Extract the (x, y) coordinate from the center of the cell holding the provided text.  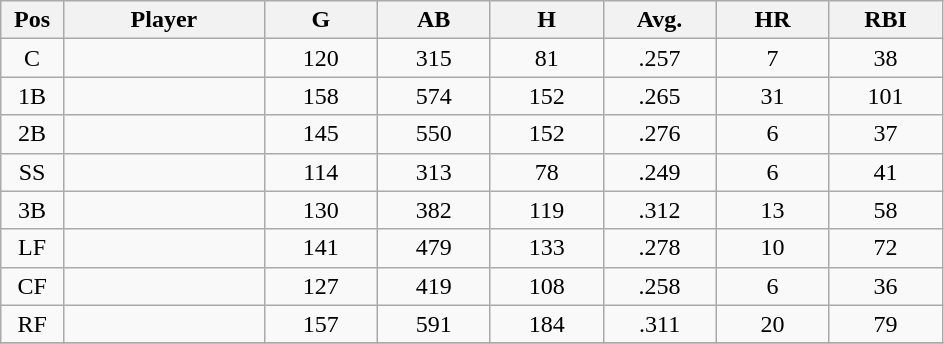
CF (32, 286)
574 (434, 96)
Avg. (660, 20)
LF (32, 248)
.258 (660, 286)
7 (772, 58)
38 (886, 58)
3B (32, 210)
591 (434, 324)
10 (772, 248)
HR (772, 20)
.249 (660, 172)
108 (546, 286)
184 (546, 324)
145 (320, 134)
.257 (660, 58)
81 (546, 58)
.312 (660, 210)
119 (546, 210)
141 (320, 248)
72 (886, 248)
120 (320, 58)
.265 (660, 96)
382 (434, 210)
79 (886, 324)
13 (772, 210)
550 (434, 134)
127 (320, 286)
Player (164, 20)
315 (434, 58)
31 (772, 96)
.311 (660, 324)
H (546, 20)
419 (434, 286)
37 (886, 134)
157 (320, 324)
1B (32, 96)
36 (886, 286)
479 (434, 248)
2B (32, 134)
AB (434, 20)
130 (320, 210)
.278 (660, 248)
.276 (660, 134)
G (320, 20)
C (32, 58)
41 (886, 172)
RBI (886, 20)
313 (434, 172)
20 (772, 324)
158 (320, 96)
RF (32, 324)
Pos (32, 20)
78 (546, 172)
114 (320, 172)
101 (886, 96)
58 (886, 210)
SS (32, 172)
133 (546, 248)
